Search for the cell housing the specified text and yield its [X, Y] center coordinate. 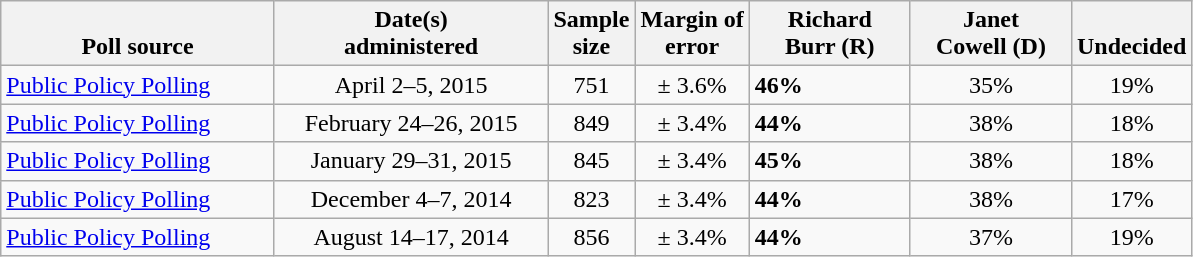
45% [830, 161]
Margin oferror [692, 34]
August 14–17, 2014 [411, 237]
17% [1131, 199]
December 4–7, 2014 [411, 199]
823 [592, 199]
37% [990, 237]
± 3.6% [692, 85]
February 24–26, 2015 [411, 123]
January 29–31, 2015 [411, 161]
April 2–5, 2015 [411, 85]
Poll source [138, 34]
Date(s)administered [411, 34]
35% [990, 85]
845 [592, 161]
RichardBurr (R) [830, 34]
JanetCowell (D) [990, 34]
Undecided [1131, 34]
Samplesize [592, 34]
856 [592, 237]
849 [592, 123]
751 [592, 85]
46% [830, 85]
